Detect which cell encompasses the target text, then output its [X, Y] center coordinate. 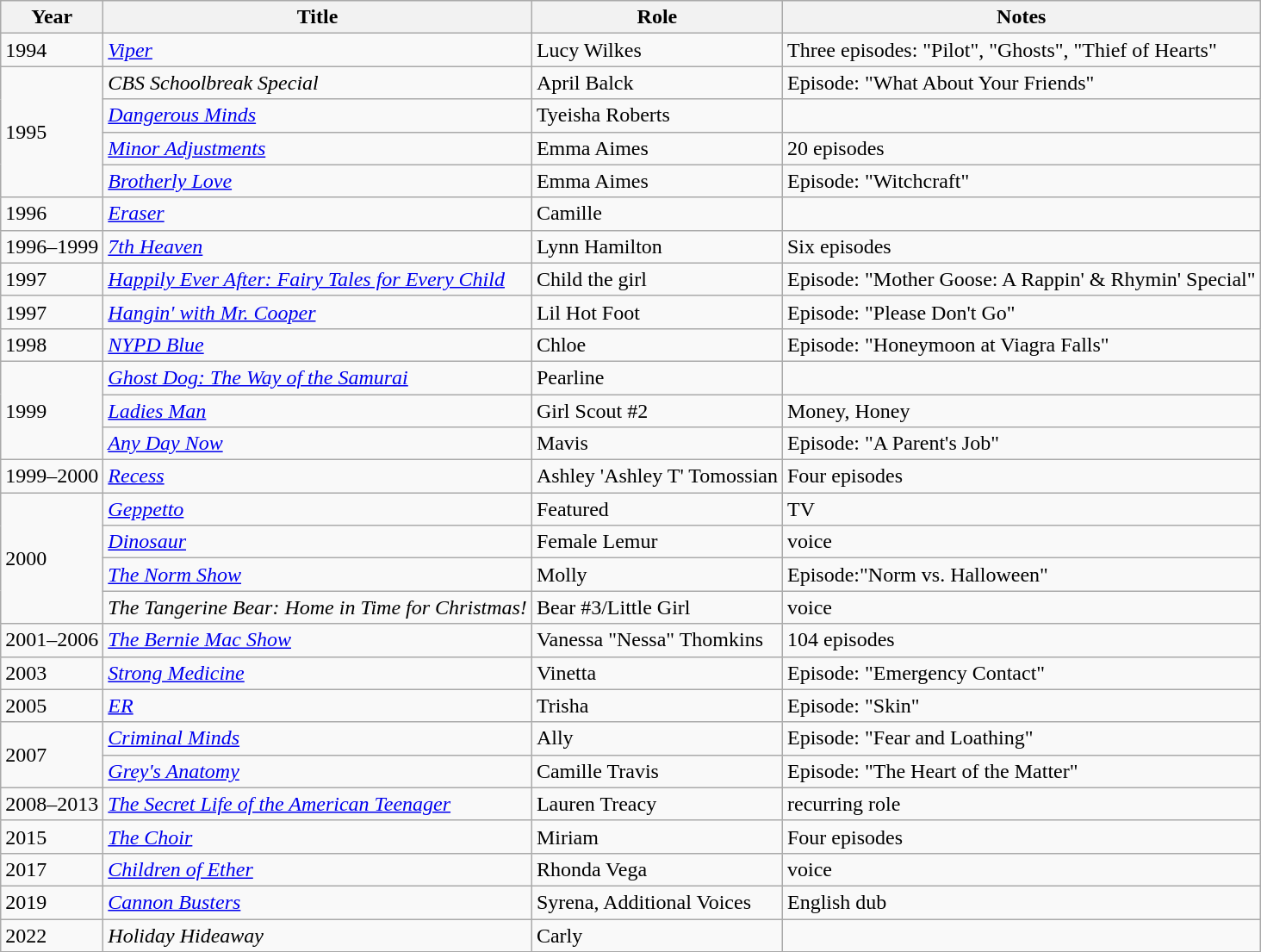
recurring role [1022, 804]
Ghost Dog: The Way of the Samurai [318, 377]
ER [318, 706]
Ashley 'Ashley T' Tomossian [656, 476]
Episode: "Fear and Loathing" [1022, 738]
Episode: "Mother Goose: A Rappin' & Rhymin' Special" [1022, 279]
Episode: "Emergency Contact" [1022, 673]
1996 [52, 214]
Viper [318, 50]
Episode: "A Parent's Job" [1022, 444]
Episode: "The Heart of the Matter" [1022, 771]
Episode: "Honeymoon at Viagra Falls" [1022, 345]
Year [52, 17]
Vinetta [656, 673]
Camille [656, 214]
Featured [656, 509]
Episode: "Witchcraft" [1022, 181]
Chloe [656, 345]
Three episodes: "Pilot", "Ghosts", "Thief of Hearts" [1022, 50]
Dinosaur [318, 542]
2015 [52, 837]
Bear #3/Little Girl [656, 607]
Minor Adjustments [318, 148]
Episode: "Skin" [1022, 706]
Miriam [656, 837]
Lauren Treacy [656, 804]
1994 [52, 50]
April Balck [656, 83]
Girl Scout #2 [656, 411]
1999 [52, 410]
Children of Ether [318, 869]
CBS Schoolbreak Special [318, 83]
2000 [52, 558]
Vanessa "Nessa" Thomkins [656, 640]
Carly [656, 935]
Mavis [656, 444]
Notes [1022, 17]
Episode:"Norm vs. Halloween" [1022, 575]
Camille Travis [656, 771]
2019 [52, 902]
Female Lemur [656, 542]
Grey's Anatomy [318, 771]
2003 [52, 673]
7th Heaven [318, 246]
The Choir [318, 837]
2017 [52, 869]
The Tangerine Bear: Home in Time for Christmas! [318, 607]
Hangin' with Mr. Cooper [318, 312]
English dub [1022, 902]
Syrena, Additional Voices [656, 902]
20 episodes [1022, 148]
Happily Ever After: Fairy Tales for Every Child [318, 279]
Title [318, 17]
The Secret Life of the American Teenager [318, 804]
Ladies Man [318, 411]
Tyeisha Roberts [656, 115]
104 episodes [1022, 640]
The Bernie Mac Show [318, 640]
Eraser [318, 214]
1996–1999 [52, 246]
Strong Medicine [318, 673]
Episode: "Please Don't Go" [1022, 312]
1995 [52, 132]
Lucy Wilkes [656, 50]
2008–2013 [52, 804]
2001–2006 [52, 640]
Dangerous Minds [318, 115]
1998 [52, 345]
TV [1022, 509]
Molly [656, 575]
Lynn Hamilton [656, 246]
The Norm Show [318, 575]
Episode: "What About Your Friends" [1022, 83]
Cannon Busters [318, 902]
Holiday Hideaway [318, 935]
2007 [52, 755]
Lil Hot Foot [656, 312]
Recess [318, 476]
Role [656, 17]
Six episodes [1022, 246]
Brotherly Love [318, 181]
NYPD Blue [318, 345]
Child the girl [656, 279]
Any Day Now [318, 444]
Pearline [656, 377]
Geppetto [318, 509]
Rhonda Vega [656, 869]
Money, Honey [1022, 411]
Criminal Minds [318, 738]
Trisha [656, 706]
2005 [52, 706]
Ally [656, 738]
2022 [52, 935]
1999–2000 [52, 476]
